Scan for the cell matching the given text and deliver its (x, y) coordinate at center. 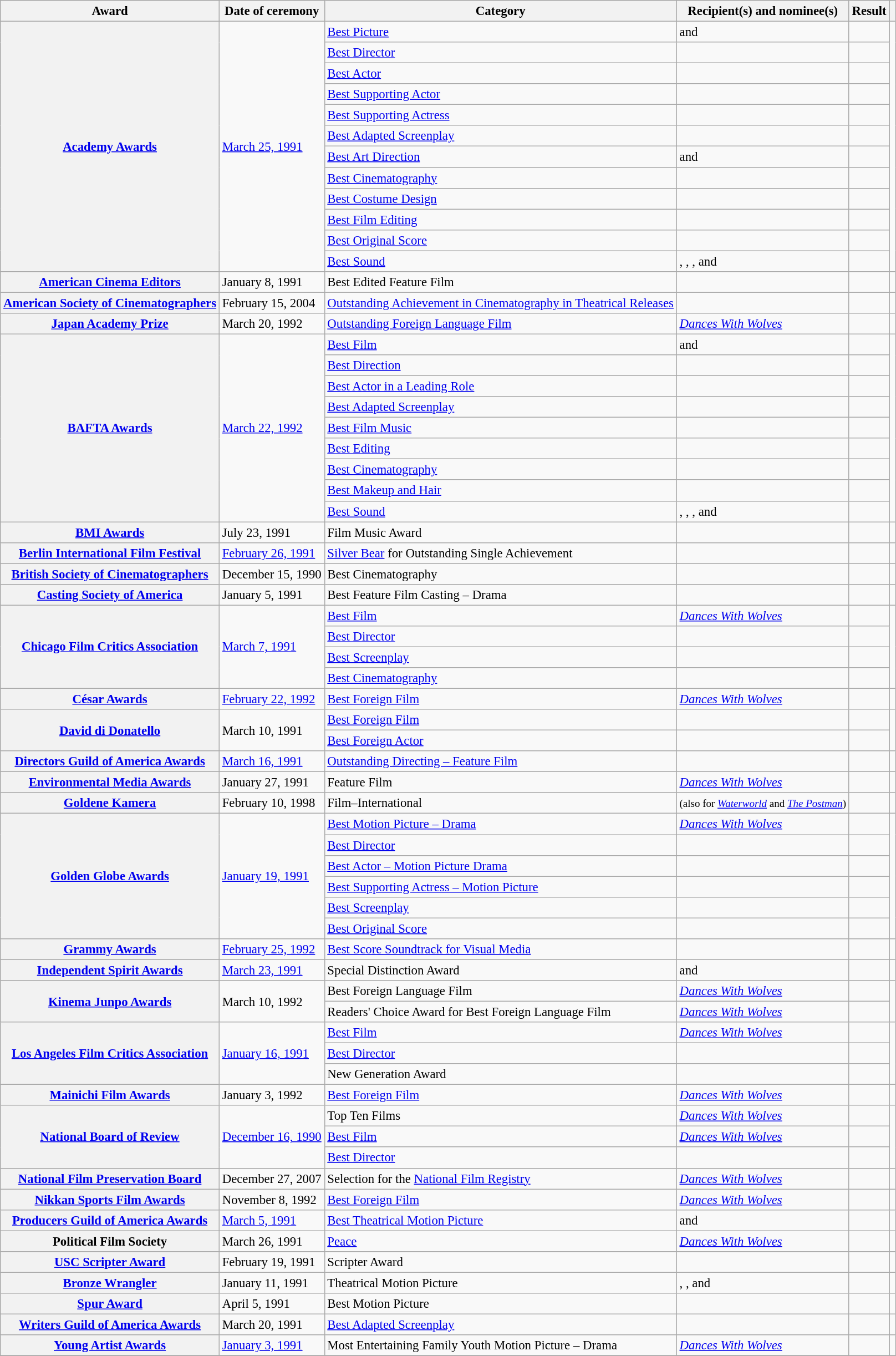
Feature Film (500, 783)
January 8, 1991 (272, 282)
January 5, 1991 (272, 595)
January 16, 1991 (272, 1054)
March 25, 1991 (272, 146)
Nikkan Sports Film Awards (110, 1200)
Best Motion Picture – Drama (500, 824)
Best Supporting Actor (500, 94)
Best Editing (500, 449)
Selection for the National Film Registry (500, 1179)
American Cinema Editors (110, 282)
Berlin International Film Festival (110, 553)
Kinema Junpo Awards (110, 1002)
January 3, 1992 (272, 1095)
February 22, 1992 (272, 699)
April 5, 1991 (272, 1304)
Bronze Wrangler (110, 1283)
Writers Guild of America Awards (110, 1324)
American Society of Cinematographers (110, 303)
December 16, 1990 (272, 1137)
February 26, 1991 (272, 553)
Best Film Music (500, 428)
Scripter Award (500, 1262)
Best Actor – Motion Picture Drama (500, 866)
Japan Academy Prize (110, 324)
Best Supporting Actress – Motion Picture (500, 887)
December 27, 2007 (272, 1179)
Best Feature Film Casting – Drama (500, 595)
November 8, 1992 (272, 1200)
Golden Globe Awards (110, 876)
Grammy Awards (110, 949)
March 26, 1991 (272, 1241)
December 15, 1990 (272, 574)
(also for Waterworld and The Postman) (763, 804)
Independent Spirit Awards (110, 970)
Environmental Media Awards (110, 783)
March 16, 1991 (272, 761)
Best Costume Design (500, 199)
Best Score Soundtrack for Visual Media (500, 949)
Award (110, 11)
February 10, 1998 (272, 804)
Theatrical Motion Picture (500, 1283)
National Film Preservation Board (110, 1179)
Best Direction (500, 365)
New Generation Award (500, 1074)
Casting Society of America (110, 595)
BMI Awards (110, 532)
Outstanding Foreign Language Film (500, 324)
January 3, 1991 (272, 1345)
Top Ten Films (500, 1116)
March 20, 1991 (272, 1324)
Best Supporting Actress (500, 115)
March 5, 1991 (272, 1220)
February 15, 2004 (272, 303)
Mainichi Film Awards (110, 1095)
Best Foreign Actor (500, 741)
Los Angeles Film Critics Association (110, 1054)
Best Actor (500, 74)
Best Makeup and Hair (500, 491)
Best Actor in a Leading Role (500, 387)
Spur Award (110, 1304)
January 27, 1991 (272, 783)
Special Distinction Award (500, 970)
Young Artist Awards (110, 1345)
March 22, 1992 (272, 428)
National Board of Review (110, 1137)
Academy Awards (110, 146)
British Society of Cinematographers (110, 574)
January 19, 1991 (272, 876)
Goldene Kamera (110, 804)
Outstanding Achievement in Cinematography in Theatrical Releases (500, 303)
March 10, 1991 (272, 730)
Film Music Award (500, 532)
Chicago Film Critics Association (110, 647)
Best Film Editing (500, 220)
Best Edited Feature Film (500, 282)
Best Art Direction (500, 157)
BAFTA Awards (110, 428)
March 20, 1992 (272, 324)
January 11, 1991 (272, 1283)
March 10, 1992 (272, 1002)
USC Scripter Award (110, 1262)
Category (500, 11)
Political Film Society (110, 1241)
Peace (500, 1241)
Producers Guild of America Awards (110, 1220)
Outstanding Directing – Feature Film (500, 761)
February 19, 1991 (272, 1262)
Best Theatrical Motion Picture (500, 1220)
Best Foreign Language Film (500, 991)
Date of ceremony (272, 11)
July 23, 1991 (272, 532)
Best Motion Picture (500, 1304)
March 7, 1991 (272, 647)
Best Picture (500, 32)
, , and (763, 1283)
March 23, 1991 (272, 970)
David di Donatello (110, 730)
Result (869, 11)
Most Entertaining Family Youth Motion Picture – Drama (500, 1345)
Recipient(s) and nominee(s) (763, 11)
Film–International (500, 804)
Readers' Choice Award for Best Foreign Language Film (500, 1012)
Directors Guild of America Awards (110, 761)
César Awards (110, 699)
February 25, 1992 (272, 949)
Silver Bear for Outstanding Single Achievement (500, 553)
